Locate the cell with the specified text and output its [x, y] center coordinate. 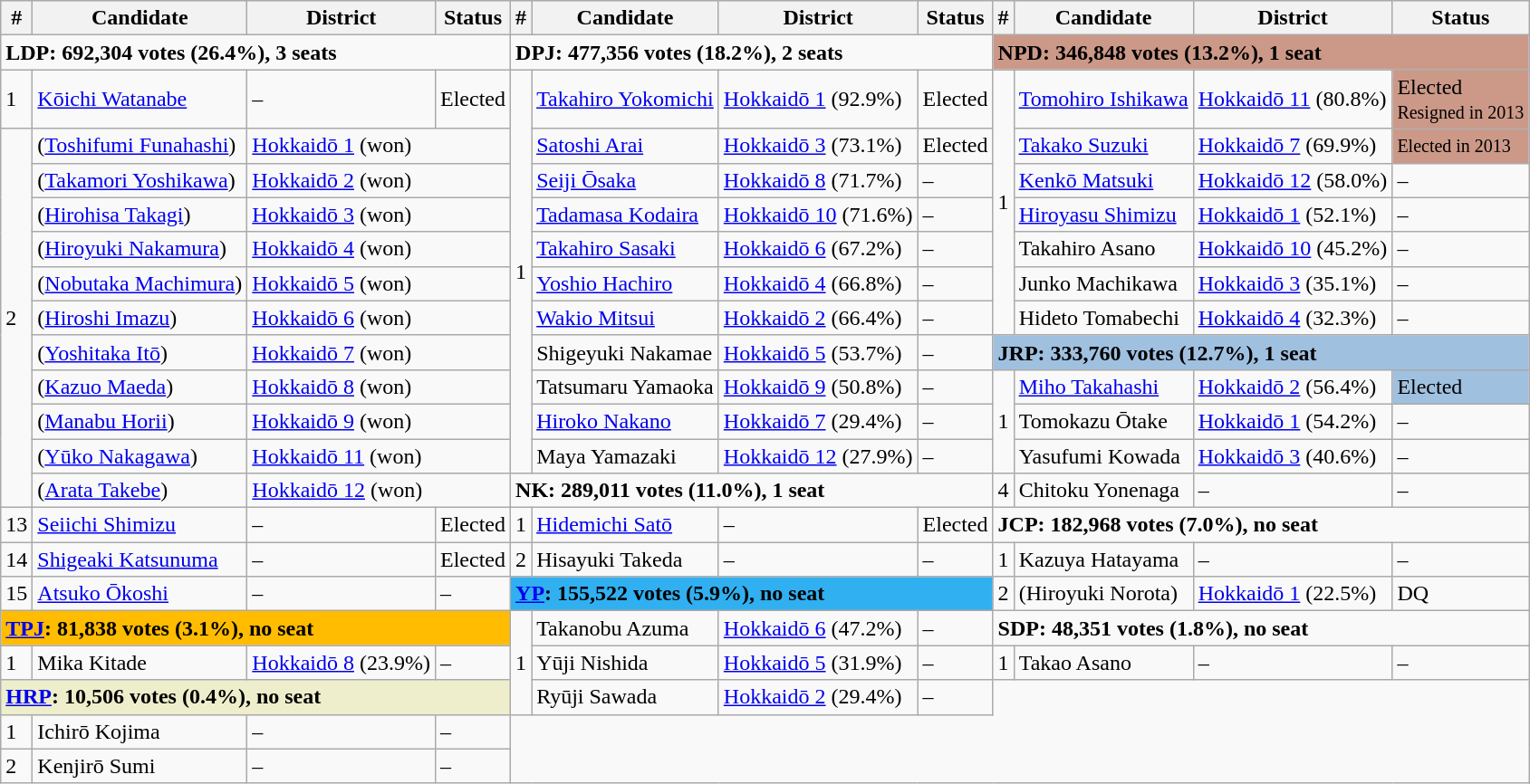
Hokkaidō 4 (won) [379, 249]
Hokkaidō 2 (29.4%) [818, 697]
Hokkaidō 6 (67.2%) [818, 249]
Yasufumi Kowada [1103, 455]
Tomohiro Ishikawa [1103, 100]
(Yoshitaka Itō) [140, 352]
DQ [1460, 594]
Elected in 2013 [1460, 146]
Kazuya Hatayama [1103, 559]
Shigeyuki Nakamae [625, 352]
(Takamori Yoshikawa) [140, 180]
(Manabu Horii) [140, 421]
Kōichi Watanabe [140, 100]
Hokkaidō 6 (won) [379, 318]
SDP: 48,351 votes (1.8%), no seat [1261, 628]
Yūji Nishida [625, 663]
Hokkaidō 8 (won) [379, 387]
Hokkaidō 1 (54.2%) [1293, 421]
(Kazuo Maeda) [140, 387]
Takahiro Yokomichi [625, 100]
(Hiroyuki Norota) [1103, 594]
(Toshifumi Funahashi) [140, 146]
Hokkaidō 9 (50.8%) [818, 387]
4 [1004, 491]
Hokkaidō 8 (71.7%) [818, 180]
NK: 289,011 votes (11.0%), 1 seat [752, 491]
Hokkaidō 2 (66.4%) [818, 318]
Mika Kitade [140, 663]
Hisayuki Takeda [625, 559]
Hokkaidō 12 (58.0%) [1293, 180]
Hokkaidō 2 (56.4%) [1293, 387]
Kenkō Matsuki [1103, 180]
YP: 155,522 votes (5.9%), no seat [752, 594]
Hokkaidō 7 (29.4%) [818, 421]
JRP: 333,760 votes (12.7%), 1 seat [1261, 352]
Atsuko Ōkoshi [140, 594]
Tomokazu Ōtake [1103, 421]
Seiichi Shimizu [140, 525]
Hokkaidō 5 (won) [379, 283]
Takanobu Azuma [625, 628]
(Yūko Nakagawa) [140, 455]
Miho Takahashi [1103, 387]
HRP: 10,506 votes (0.4%), no seat [255, 697]
Hokkaidō 5 (53.7%) [818, 352]
Maya Yamazaki [625, 455]
Takako Suzuki [1103, 146]
Hokkaidō 7 (69.9%) [1293, 146]
Junko Machikawa [1103, 283]
Hokkaidō 12 (won) [379, 491]
Hiroko Nakano [625, 421]
Wakio Mitsui [625, 318]
Hokkaidō 11 (won) [379, 455]
Satoshi Arai [625, 146]
Hokkaidō 3 (40.6%) [1293, 455]
Shigeaki Katsunuma [140, 559]
Hokkaidō 1 (52.1%) [1293, 215]
Hokkaidō 1 (22.5%) [1293, 594]
14 [16, 559]
(Hiroyuki Nakamura) [140, 249]
(Hiroshi Imazu) [140, 318]
(Hirohisa Takagi) [140, 215]
NPD: 346,848 votes (13.2%), 1 seat [1261, 53]
Ryūji Sawada [625, 697]
Chitoku Yonenaga [1103, 491]
Hokkaidō 3 (73.1%) [818, 146]
15 [16, 594]
TPJ: 81,838 votes (3.1%), no seat [255, 628]
Hokkaidō 4 (32.3%) [1293, 318]
Hokkaidō 10 (45.2%) [1293, 249]
Hokkaidō 5 (31.9%) [818, 663]
(Nobutaka Machimura) [140, 283]
Hokkaidō 12 (27.9%) [818, 455]
13 [16, 525]
Takao Asano [1103, 663]
Seiji Ōsaka [625, 180]
Hokkaidō 1 (92.9%) [818, 100]
(Arata Takebe) [140, 491]
Hideto Tomabechi [1103, 318]
Hokkaidō 9 (won) [379, 421]
Hokkaidō 11 (80.8%) [1293, 100]
DPJ: 477,356 votes (18.2%), 2 seats [752, 53]
Hokkaidō 4 (66.8%) [818, 283]
Tatsumaru Yamaoka [625, 387]
Hokkaidō 3 (won) [379, 215]
Hiroyasu Shimizu [1103, 215]
Hokkaidō 2 (won) [379, 180]
Hokkaidō 8 (23.9%) [342, 663]
Hokkaidō 3 (35.1%) [1293, 283]
ElectedResigned in 2013 [1460, 100]
Kenjirō Sumi [140, 766]
Hokkaidō 6 (47.2%) [818, 628]
Takahiro Asano [1103, 249]
Hokkaidō 1 (won) [379, 146]
Hokkaidō 10 (71.6%) [818, 215]
Ichirō Kojima [140, 731]
Hokkaidō 7 (won) [379, 352]
LDP: 692,304 votes (26.4%), 3 seats [255, 53]
JCP: 182,968 votes (7.0%), no seat [1261, 525]
Yoshio Hachiro [625, 283]
Takahiro Sasaki [625, 249]
Tadamasa Kodaira [625, 215]
Hidemichi Satō [625, 525]
